Extract the (X, Y) coordinate from the center of the cell holding the provided text.  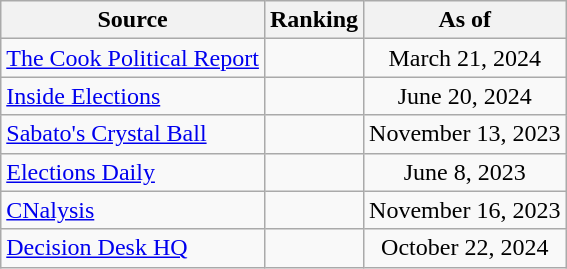
Source (133, 20)
CNalysis (133, 210)
Decision Desk HQ (133, 248)
Ranking (314, 20)
November 16, 2023 (465, 210)
June 8, 2023 (465, 172)
Inside Elections (133, 96)
The Cook Political Report (133, 58)
Elections Daily (133, 172)
As of (465, 20)
March 21, 2024 (465, 58)
Sabato's Crystal Ball (133, 134)
June 20, 2024 (465, 96)
October 22, 2024 (465, 248)
November 13, 2023 (465, 134)
